Provide the [x, y] coordinate of the cell's center where the given text is located.  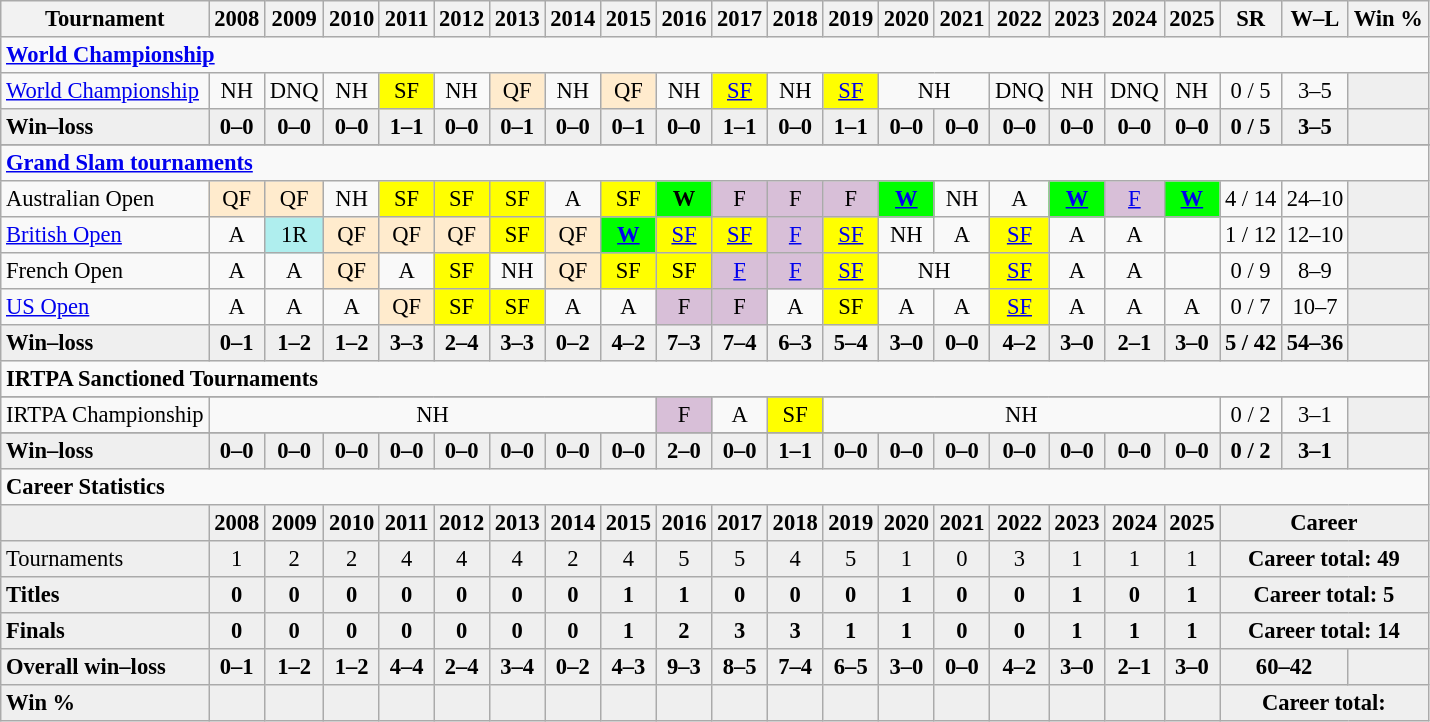
5 / 42 [1251, 343]
IRTPA Championship [105, 415]
Career Statistics [714, 487]
9–3 [684, 667]
Career total: 5 [1324, 595]
1 / 12 [1251, 235]
0 / 7 [1251, 307]
60–42 [1284, 667]
3–4 [517, 667]
SR [1251, 19]
US Open [105, 307]
W–L [1316, 19]
Titles [105, 595]
24–10 [1316, 199]
IRTPA Sanctioned Tournaments [714, 379]
10–7 [1316, 307]
Tournament [105, 19]
Career total: 49 [1324, 559]
Career total: 14 [1324, 631]
5–4 [851, 343]
8–9 [1316, 271]
British Open [105, 235]
8–5 [740, 667]
Career [1324, 523]
Overall win–loss [105, 667]
12–10 [1316, 235]
Grand Slam tournaments [714, 163]
Career total: [1324, 703]
Finals [105, 631]
6–3 [795, 343]
French Open [105, 271]
54–36 [1316, 343]
2–0 [684, 451]
Australian Open [105, 199]
6–5 [851, 667]
7–3 [684, 343]
4 / 14 [1251, 199]
Tournaments [105, 559]
1R [294, 235]
4–3 [629, 667]
4–4 [406, 667]
0 / 9 [1251, 271]
